Identify which cell holds the provided text, then report its [x, y] central coordinate. 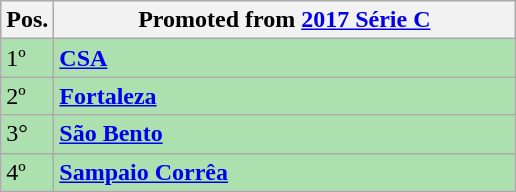
3° [28, 134]
CSA [284, 58]
1º [28, 58]
2º [28, 96]
Promoted from 2017 Série C [284, 20]
São Bento [284, 134]
4º [28, 172]
Sampaio Corrêa [284, 172]
Fortaleza [284, 96]
Pos. [28, 20]
